Return the [X, Y] coordinate for the center point of the cell that contains the specified text.  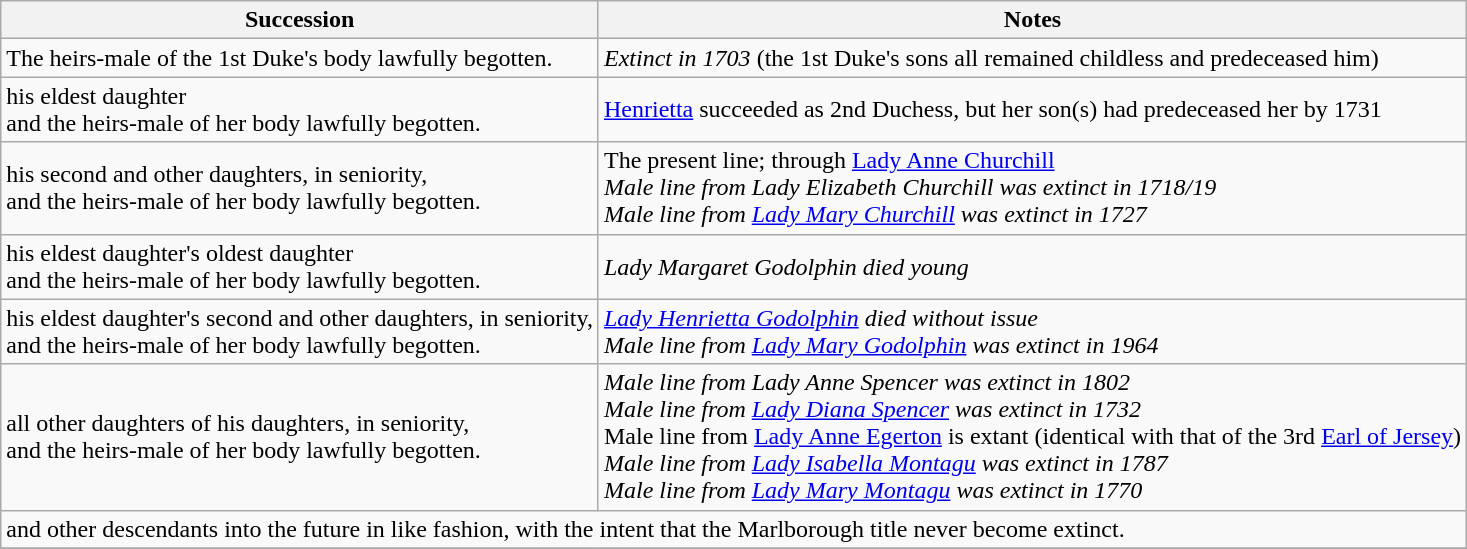
all other daughters of his daughters, in seniority,and the heirs-male of her body lawfully begotten. [300, 437]
his eldest daughterand the heirs-male of her body lawfully begotten. [300, 110]
Lady Henrietta Godolphin died without issueMale line from Lady Mary Godolphin was extinct in 1964 [1032, 332]
The heirs-male of the 1st Duke's body lawfully begotten. [300, 58]
his eldest daughter's second and other daughters, in seniority,and the heirs-male of her body lawfully begotten. [300, 332]
his second and other daughters, in seniority,and the heirs-male of her body lawfully begotten. [300, 188]
and other descendants into the future in like fashion, with the intent that the Marlborough title never become extinct. [734, 529]
Extinct in 1703 (the 1st Duke's sons all remained childless and predeceased him) [1032, 58]
Henrietta succeeded as 2nd Duchess, but her son(s) had predeceased her by 1731 [1032, 110]
Succession [300, 20]
his eldest daughter's oldest daughterand the heirs-male of her body lawfully begotten. [300, 266]
Lady Margaret Godolphin died young [1032, 266]
Notes [1032, 20]
